Return the (X, Y) coordinate for the center point of the cell that contains the specified text.  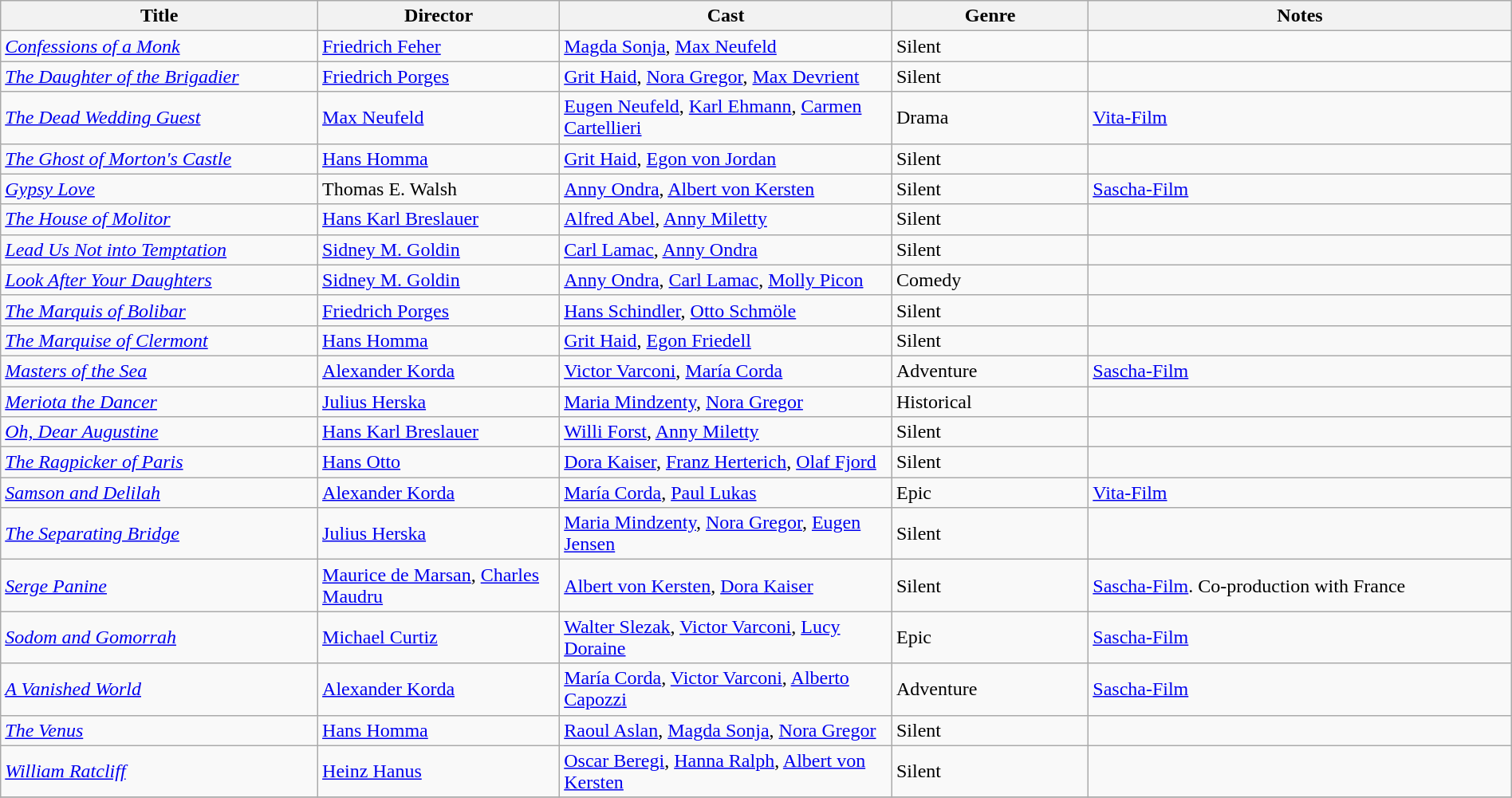
Cast (726, 16)
Oscar Beregi, Hanna Ralph, Albert von Kersten (726, 772)
Anny Ondra, Carl Lamac, Molly Picon (726, 280)
Grit Haid, Egon von Jordan (726, 159)
Thomas E. Walsh (439, 189)
Raoul Aslan, Magda Sonja, Nora Gregor (726, 730)
Grit Haid, Egon Friedell (726, 340)
Maria Mindzenty, Nora Gregor (726, 401)
Willi Forst, Anny Miletty (726, 432)
Meriota the Dancer (159, 401)
Oh, Dear Augustine (159, 432)
Victor Varconi, María Corda (726, 371)
Eugen Neufeld, Karl Ehmann, Carmen Cartellieri (726, 118)
The Ghost of Morton's Castle (159, 159)
Sascha-Film. Co-production with France (1300, 585)
Hans Schindler, Otto Schmöle (726, 310)
Comedy (990, 280)
The Venus (159, 730)
Historical (990, 401)
Friedrich Feher (439, 46)
Grit Haid, Nora Gregor, Max Devrient (726, 77)
Director (439, 16)
The Dead Wedding Guest (159, 118)
The Daughter of the Brigadier (159, 77)
Hans Otto (439, 462)
Max Neufeld (439, 118)
Carl Lamac, Anny Ondra (726, 250)
Walter Slezak, Victor Varconi, Lucy Doraine (726, 638)
Alfred Abel, Anny Miletty (726, 219)
Title (159, 16)
Michael Curtiz (439, 638)
Maurice de Marsan, Charles Maudru (439, 585)
Notes (1300, 16)
Serge Panine (159, 585)
The Marquise of Clermont (159, 340)
The Separating Bridge (159, 534)
Confessions of a Monk (159, 46)
Samson and Delilah (159, 493)
Masters of the Sea (159, 371)
Look After Your Daughters (159, 280)
Albert von Kersten, Dora Kaiser (726, 585)
William Ratcliff (159, 772)
The Marquis of Bolibar (159, 310)
Sodom and Gomorrah (159, 638)
Dora Kaiser, Franz Herterich, Olaf Fjord (726, 462)
María Corda, Victor Varconi, Alberto Capozzi (726, 689)
Lead Us Not into Temptation (159, 250)
Magda Sonja, Max Neufeld (726, 46)
Anny Ondra, Albert von Kersten (726, 189)
The House of Molitor (159, 219)
The Ragpicker of Paris (159, 462)
Drama (990, 118)
María Corda, Paul Lukas (726, 493)
Heinz Hanus (439, 772)
Maria Mindzenty, Nora Gregor, Eugen Jensen (726, 534)
A Vanished World (159, 689)
Gypsy Love (159, 189)
Genre (990, 16)
